Identify which cell holds the provided text, then report its [x, y] central coordinate. 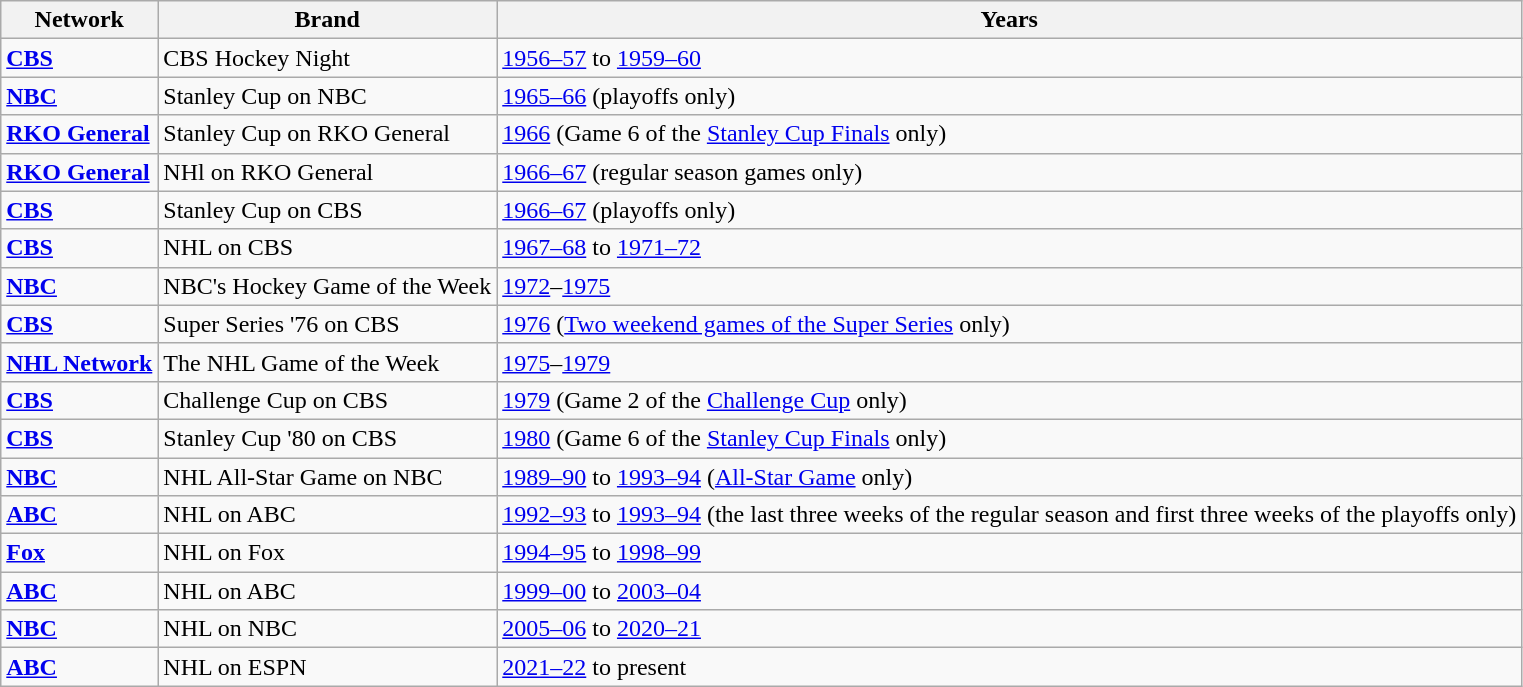
Stanley Cup on CBS [328, 210]
1956–57 to 1959–60 [1010, 58]
1979 (Game 2 of the Challenge Cup only) [1010, 400]
Stanley Cup on RKO General [328, 134]
NHL on CBS [328, 248]
Brand [328, 20]
NBC's Hockey Game of the Week [328, 286]
1967–68 to 1971–72 [1010, 248]
2021–22 to present [1010, 667]
NHL on NBC [328, 629]
NHl on RKO General [328, 172]
CBS Hockey Night [328, 58]
1966–67 (regular season games only) [1010, 172]
Stanley Cup '80 on CBS [328, 438]
1965–66 (playoffs only) [1010, 96]
1966–67 (playoffs only) [1010, 210]
NHL All-Star Game on NBC [328, 477]
Super Series '76 on CBS [328, 324]
Fox [80, 553]
1994–95 to 1998–99 [1010, 553]
1980 (Game 6 of the Stanley Cup Finals only) [1010, 438]
1976 (Two weekend games of the Super Series only) [1010, 324]
Years [1010, 20]
1972–1975 [1010, 286]
Challenge Cup on CBS [328, 400]
NHL Network [80, 362]
1966 (Game 6 of the Stanley Cup Finals only) [1010, 134]
The NHL Game of the Week [328, 362]
Network [80, 20]
2005–06 to 2020–21 [1010, 629]
1989–90 to 1993–94 (All-Star Game only) [1010, 477]
1975–1979 [1010, 362]
Stanley Cup on NBC [328, 96]
NHL on Fox [328, 553]
NHL on ESPN [328, 667]
1992–93 to 1993–94 (the last three weeks of the regular season and first three weeks of the playoffs only) [1010, 515]
1999–00 to 2003–04 [1010, 591]
